Capture the cell that displays the provided text and extract its [x, y] central coordinate. 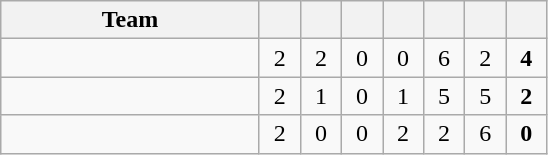
Team [130, 20]
4 [526, 58]
